For the text-containing cell, return its midpoint in [x, y] coordinate format. 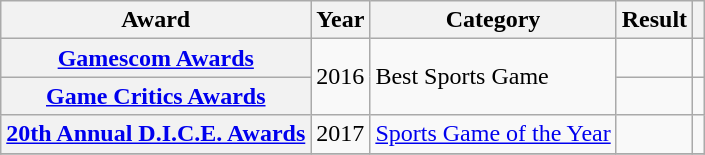
Result [654, 20]
Sports Game of the Year [493, 134]
2017 [340, 134]
Best Sports Game [493, 77]
Award [156, 20]
Gamescom Awards [156, 58]
Game Critics Awards [156, 96]
2016 [340, 77]
Year [340, 20]
Category [493, 20]
20th Annual D.I.C.E. Awards [156, 134]
